Detect which cell encompasses the target text, then output its [x, y] center coordinate. 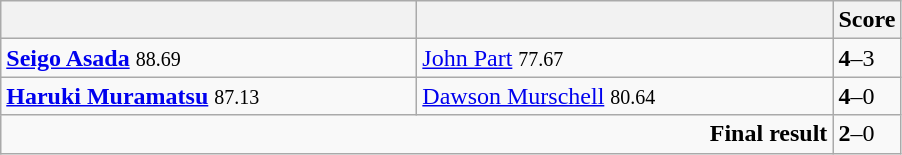
Seigo Asada 88.69 [209, 58]
2–0 [867, 134]
4–0 [867, 96]
Final result [417, 134]
John Part 77.67 [625, 58]
Dawson Murschell 80.64 [625, 96]
4–3 [867, 58]
Score [867, 20]
Haruki Muramatsu 87.13 [209, 96]
